Search for the cell housing the specified text and yield its (x, y) center coordinate. 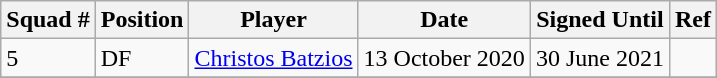
DF (142, 58)
Signed Until (600, 20)
13 October 2020 (444, 58)
Date (444, 20)
Ref (692, 20)
Christos Batzios (274, 58)
Squad # (48, 20)
Player (274, 20)
30 June 2021 (600, 58)
5 (48, 58)
Position (142, 20)
